Pinpoint the cell where the given text exists, returning its [x, y] midpoint coordinate. 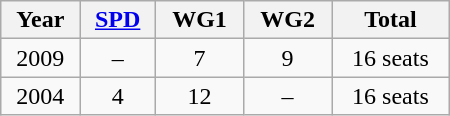
Year [40, 20]
7 [199, 58]
WG1 [199, 20]
12 [199, 96]
Total [391, 20]
2009 [40, 58]
9 [288, 58]
2004 [40, 96]
WG2 [288, 20]
SPD [118, 20]
4 [118, 96]
